Determine the (x, y) coordinate at the center of the cell enclosing the given text.  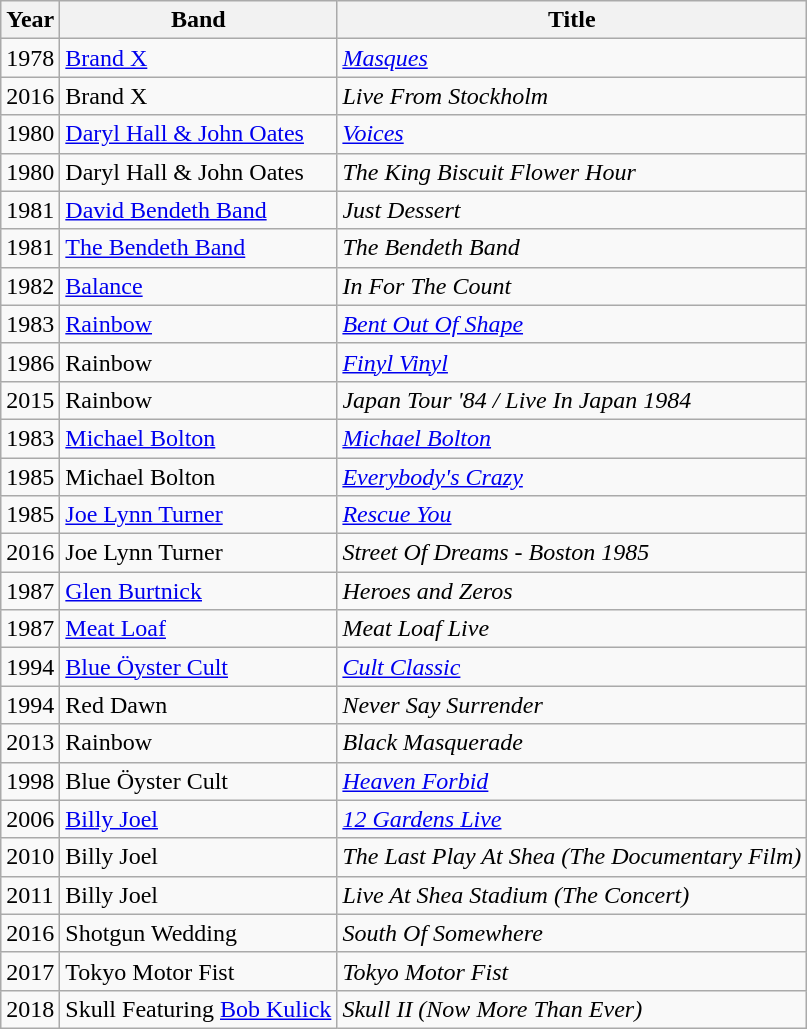
Glen Burtnick (198, 591)
1982 (30, 286)
2013 (30, 743)
2015 (30, 400)
Balance (198, 286)
Skull Featuring Bob Kulick (198, 1009)
In For The Count (572, 286)
2018 (30, 1009)
12 Gardens Live (572, 819)
David Bendeth Band (198, 210)
Finyl Vinyl (572, 362)
Live At Shea Stadium (The Concert) (572, 895)
Voices (572, 134)
Red Dawn (198, 705)
1978 (30, 58)
Everybody's Crazy (572, 477)
Heroes and Zeros (572, 591)
Street Of Dreams - Boston 1985 (572, 553)
South Of Somewhere (572, 933)
Live From Stockholm (572, 96)
Meat Loaf Live (572, 629)
The Last Play At Shea (The Documentary Film) (572, 857)
Cult Classic (572, 667)
Never Say Surrender (572, 705)
Rescue You (572, 515)
2010 (30, 857)
Band (198, 20)
Title (572, 20)
1998 (30, 781)
2006 (30, 819)
Black Masquerade (572, 743)
Bent Out Of Shape (572, 324)
2017 (30, 971)
Skull II (Now More Than Ever) (572, 1009)
Japan Tour '84 / Live In Japan 1984 (572, 400)
2011 (30, 895)
Year (30, 20)
Heaven Forbid (572, 781)
Masques (572, 58)
Just Dessert (572, 210)
The King Biscuit Flower Hour (572, 172)
Meat Loaf (198, 629)
1986 (30, 362)
Shotgun Wedding (198, 933)
